For the text-containing cell, return its midpoint in (X, Y) coordinate format. 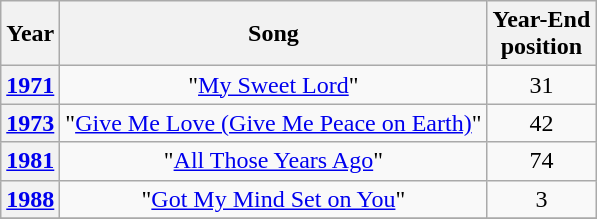
1971 (30, 85)
3 (542, 199)
1973 (30, 123)
Year (30, 34)
"Give Me Love (Give Me Peace on Earth)" (274, 123)
Year-Endposition (542, 34)
31 (542, 85)
1988 (30, 199)
"All Those Years Ago" (274, 161)
1981 (30, 161)
74 (542, 161)
42 (542, 123)
"Got My Mind Set on You" (274, 199)
"My Sweet Lord" (274, 85)
Song (274, 34)
